Identify which cell holds the provided text, then report its (x, y) central coordinate. 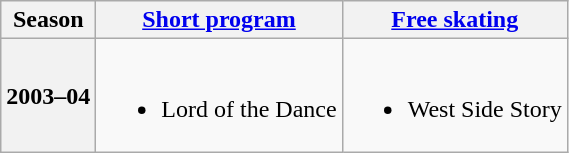
Lord of the Dance (219, 96)
West Side Story (454, 96)
2003–04 (48, 96)
Short program (219, 20)
Season (48, 20)
Free skating (454, 20)
